Search for the cell housing the specified text and yield its (x, y) center coordinate. 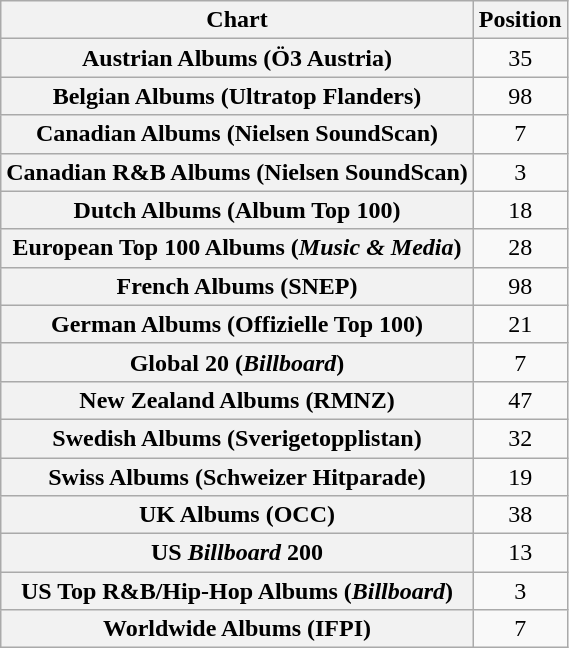
35 (520, 58)
US Top R&B/Hip-Hop Albums (Billboard) (238, 591)
32 (520, 438)
Austrian Albums (Ö3 Austria) (238, 58)
Worldwide Albums (IFPI) (238, 629)
German Albums (Offizielle Top 100) (238, 324)
28 (520, 248)
Dutch Albums (Album Top 100) (238, 210)
UK Albums (OCC) (238, 515)
Belgian Albums (Ultratop Flanders) (238, 96)
38 (520, 515)
19 (520, 477)
18 (520, 210)
Canadian R&B Albums (Nielsen SoundScan) (238, 172)
US Billboard 200 (238, 553)
Swedish Albums (Sverigetopplistan) (238, 438)
Chart (238, 20)
Global 20 (Billboard) (238, 362)
French Albums (SNEP) (238, 286)
Position (520, 20)
47 (520, 400)
European Top 100 Albums (Music & Media) (238, 248)
21 (520, 324)
13 (520, 553)
Swiss Albums (Schweizer Hitparade) (238, 477)
Canadian Albums (Nielsen SoundScan) (238, 134)
New Zealand Albums (RMNZ) (238, 400)
